Pinpoint the cell where the given text exists, returning its (x, y) midpoint coordinate. 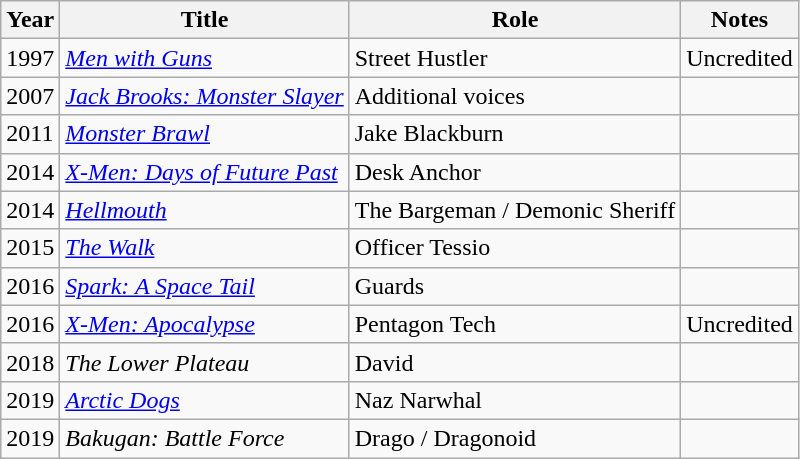
Street Hustler (514, 58)
2018 (30, 362)
Pentagon Tech (514, 324)
Desk Anchor (514, 172)
Naz Narwhal (514, 400)
Role (514, 20)
Drago / Dragonoid (514, 438)
X-Men: Days of Future Past (204, 172)
Title (204, 20)
The Bargeman / Demonic Sheriff (514, 210)
X-Men: Apocalypse (204, 324)
David (514, 362)
2015 (30, 248)
Year (30, 20)
Additional voices (514, 96)
Hellmouth (204, 210)
Monster Brawl (204, 134)
Guards (514, 286)
Arctic Dogs (204, 400)
Officer Tessio (514, 248)
Bakugan: Battle Force (204, 438)
Men with Guns (204, 58)
Jake Blackburn (514, 134)
Spark: A Space Tail (204, 286)
1997 (30, 58)
Notes (740, 20)
The Lower Plateau (204, 362)
2011 (30, 134)
The Walk (204, 248)
2007 (30, 96)
Jack Brooks: Monster Slayer (204, 96)
